Return the [x, y] coordinate for the center point of the cell that contains the specified text.  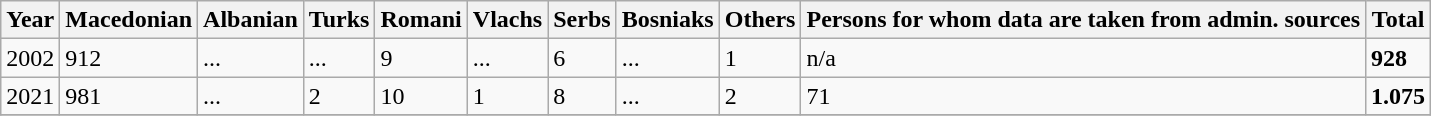
10 [421, 96]
1.075 [1398, 96]
928 [1398, 58]
Year [30, 20]
Vlachs [507, 20]
Total [1398, 20]
Romani [421, 20]
2002 [30, 58]
Serbs [582, 20]
6 [582, 58]
Macedonian [129, 20]
n/a [1084, 58]
981 [129, 96]
8 [582, 96]
Persons for whom data are taken from admin. sources [1084, 20]
Turks [339, 20]
9 [421, 58]
Others [760, 20]
71 [1084, 96]
2021 [30, 96]
912 [129, 58]
Bosniaks [668, 20]
Albanian [251, 20]
